Find where the given text appears and provide that cell's center as [x, y] coordinate. 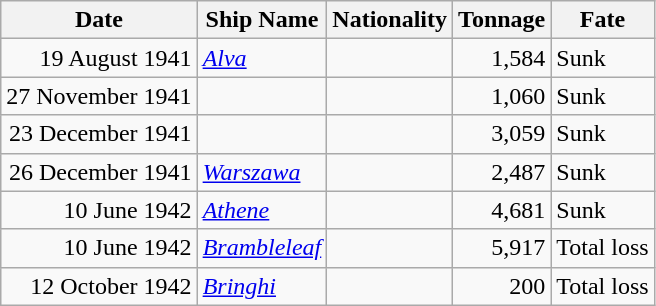
Tonnage [502, 20]
Alva [262, 58]
4,681 [502, 210]
1,060 [502, 96]
Fate [602, 20]
Date [99, 20]
27 November 1941 [99, 96]
Warszawa [262, 172]
26 December 1941 [99, 172]
Brambleleaf [262, 248]
Bringhi [262, 286]
12 October 1942 [99, 286]
200 [502, 286]
Ship Name [262, 20]
19 August 1941 [99, 58]
5,917 [502, 248]
3,059 [502, 134]
1,584 [502, 58]
23 December 1941 [99, 134]
Athene [262, 210]
Nationality [390, 20]
2,487 [502, 172]
